Locate the cell with the specified text and output its [x, y] center coordinate. 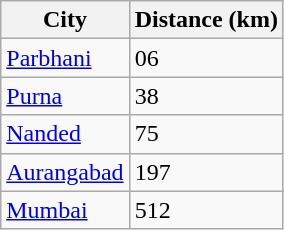
512 [206, 210]
Aurangabad [65, 172]
Parbhani [65, 58]
06 [206, 58]
Distance (km) [206, 20]
Nanded [65, 134]
75 [206, 134]
197 [206, 172]
38 [206, 96]
Purna [65, 96]
City [65, 20]
Mumbai [65, 210]
